Search for the cell housing the specified text and yield its (X, Y) center coordinate. 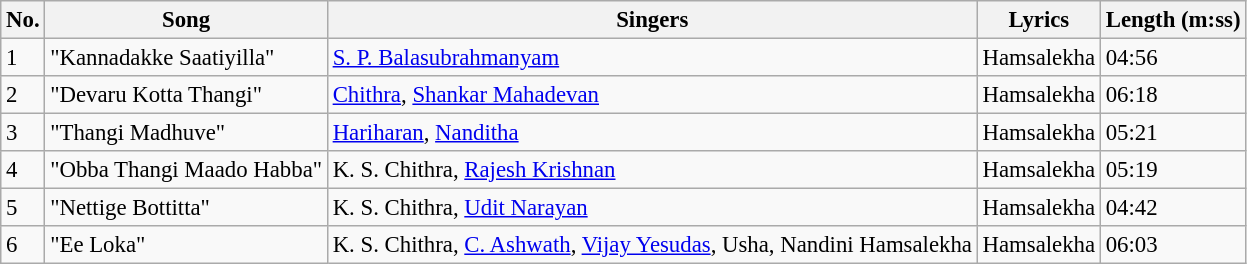
04:56 (1172, 58)
"Devaru Kotta Thangi" (186, 95)
06:03 (1172, 245)
6 (23, 245)
Lyrics (1038, 20)
04:42 (1172, 208)
3 (23, 133)
S. P. Balasubrahmanyam (652, 58)
06:18 (1172, 95)
4 (23, 170)
K. S. Chithra, Udit Narayan (652, 208)
K. S. Chithra, Rajesh Krishnan (652, 170)
05:21 (1172, 133)
K. S. Chithra, C. Ashwath, Vijay Yesudas, Usha, Nandini Hamsalekha (652, 245)
"Ee Loka" (186, 245)
"Nettige Bottitta" (186, 208)
Chithra, Shankar Mahadevan (652, 95)
05:19 (1172, 170)
"Thangi Madhuve" (186, 133)
Song (186, 20)
Singers (652, 20)
5 (23, 208)
No. (23, 20)
"Kannadakke Saatiyilla" (186, 58)
Hariharan, Nanditha (652, 133)
Length (m:ss) (1172, 20)
"Obba Thangi Maado Habba" (186, 170)
2 (23, 95)
1 (23, 58)
